Extract the (X, Y) coordinate from the center of the cell holding the provided text.  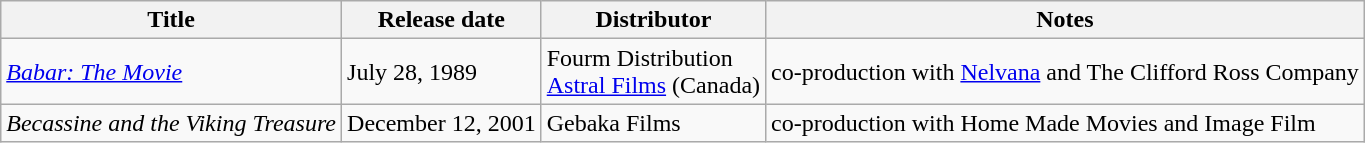
Fourm DistributionAstral Films (Canada) (653, 72)
Gebaka Films (653, 123)
Title (172, 20)
Release date (442, 20)
co-production with Home Made Movies and Image Film (1066, 123)
co-production with Nelvana and The Clifford Ross Company (1066, 72)
Becassine and the Viking Treasure (172, 123)
July 28, 1989 (442, 72)
December 12, 2001 (442, 123)
Distributor (653, 20)
Notes (1066, 20)
Babar: The Movie (172, 72)
